Detect which cell encompasses the target text, then output its [X, Y] center coordinate. 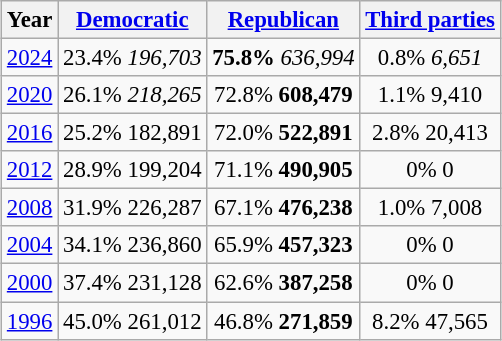
2016 [30, 133]
2000 [30, 283]
2004 [30, 245]
2.8% 20,413 [430, 133]
2020 [30, 95]
Democratic [132, 20]
Third parties [430, 20]
37.4% 231,128 [132, 283]
34.1% 236,860 [132, 245]
28.9% 199,204 [132, 170]
45.0% 261,012 [132, 321]
25.2% 182,891 [132, 133]
62.6% 387,258 [284, 283]
75.8% 636,994 [284, 58]
67.1% 476,238 [284, 208]
71.1% 490,905 [284, 170]
0.8% 6,651 [430, 58]
Republican [284, 20]
Year [30, 20]
2024 [30, 58]
1.1% 9,410 [430, 95]
46.8% 271,859 [284, 321]
2012 [30, 170]
2008 [30, 208]
8.2% 47,565 [430, 321]
26.1% 218,265 [132, 95]
31.9% 226,287 [132, 208]
23.4% 196,703 [132, 58]
72.0% 522,891 [284, 133]
65.9% 457,323 [284, 245]
1.0% 7,008 [430, 208]
72.8% 608,479 [284, 95]
1996 [30, 321]
